Detect which cell encompasses the target text, then output its [X, Y] center coordinate. 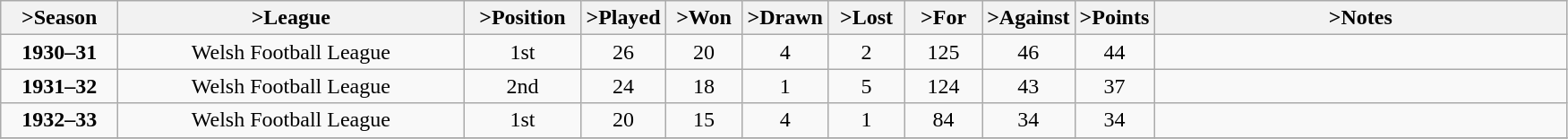
1932–33 [59, 120]
>Drawn [784, 18]
>Lost [866, 18]
>Points [1114, 18]
1930–31 [59, 52]
44 [1114, 52]
18 [704, 86]
37 [1114, 86]
>Played [623, 18]
2nd [523, 86]
84 [944, 120]
24 [623, 86]
125 [944, 52]
5 [866, 86]
46 [1028, 52]
>League [291, 18]
>Won [704, 18]
>Notes [1361, 18]
>For [944, 18]
>Position [523, 18]
26 [623, 52]
1931–32 [59, 86]
43 [1028, 86]
2 [866, 52]
>Against [1028, 18]
15 [704, 120]
124 [944, 86]
>Season [59, 18]
